Determine the (x, y) coordinate at the center of the cell enclosing the given text.  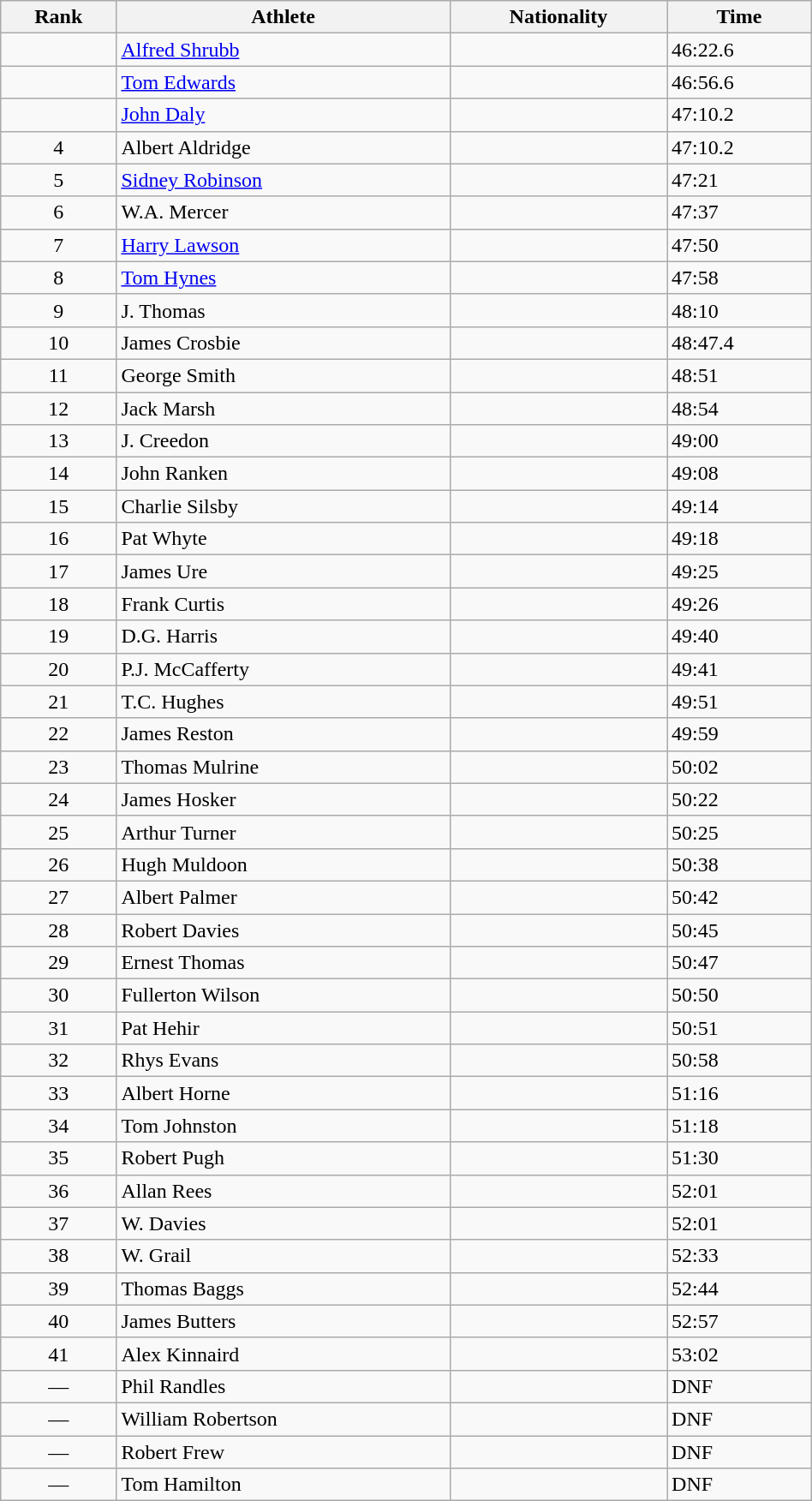
P.J. McCafferty (283, 669)
50:51 (740, 1028)
49:41 (740, 669)
Arthur Turner (283, 832)
8 (58, 278)
49:18 (740, 539)
35 (58, 1158)
49:14 (740, 506)
12 (58, 409)
Tom Hynes (283, 278)
9 (58, 310)
4 (58, 147)
Frank Curtis (283, 604)
W. Grail (283, 1256)
James Butters (283, 1321)
46:56.6 (740, 82)
Tom Edwards (283, 82)
36 (58, 1191)
49:00 (740, 441)
37 (58, 1223)
Time (740, 17)
Alfred Shrubb (283, 50)
James Ure (283, 571)
James Crosbie (283, 343)
52:44 (740, 1289)
51:18 (740, 1126)
Sidney Robinson (283, 180)
Thomas Baggs (283, 1289)
50:47 (740, 963)
James Hosker (283, 799)
51:16 (740, 1093)
Athlete (283, 17)
28 (58, 930)
Robert Pugh (283, 1158)
W.A. Mercer (283, 212)
11 (58, 375)
Jack Marsh (283, 409)
47:37 (740, 212)
50:02 (740, 767)
48:47.4 (740, 343)
W. Davies (283, 1223)
Albert Aldridge (283, 147)
47:21 (740, 180)
47:50 (740, 245)
51:30 (740, 1158)
50:22 (740, 799)
Albert Palmer (283, 897)
Rhys Evans (283, 1061)
48:10 (740, 310)
27 (58, 897)
24 (58, 799)
Robert Davies (283, 930)
25 (58, 832)
48:51 (740, 375)
18 (58, 604)
50:42 (740, 897)
47:58 (740, 278)
17 (58, 571)
53:02 (740, 1354)
Fullerton Wilson (283, 996)
23 (58, 767)
Rank (58, 17)
Phil Randles (283, 1386)
James Reston (283, 734)
Albert Horne (283, 1093)
Pat Whyte (283, 539)
7 (58, 245)
31 (58, 1028)
Pat Hehir (283, 1028)
J. Creedon (283, 441)
52:33 (740, 1256)
John Daly (283, 115)
49:25 (740, 571)
26 (58, 864)
Harry Lawson (283, 245)
Hugh Muldoon (283, 864)
49:08 (740, 474)
32 (58, 1061)
D.G. Harris (283, 637)
5 (58, 180)
22 (58, 734)
J. Thomas (283, 310)
50:38 (740, 864)
30 (58, 996)
Ernest Thomas (283, 963)
Charlie Silsby (283, 506)
13 (58, 441)
48:54 (740, 409)
50:25 (740, 832)
50:45 (740, 930)
6 (58, 212)
10 (58, 343)
Thomas Mulrine (283, 767)
T.C. Hughes (283, 702)
49:40 (740, 637)
49:51 (740, 702)
Alex Kinnaird (283, 1354)
16 (58, 539)
46:22.6 (740, 50)
40 (58, 1321)
41 (58, 1354)
George Smith (283, 375)
19 (58, 637)
15 (58, 506)
50:50 (740, 996)
21 (58, 702)
34 (58, 1126)
Tom Johnston (283, 1126)
20 (58, 669)
Nationality (558, 17)
William Robertson (283, 1419)
38 (58, 1256)
50:58 (740, 1061)
Allan Rees (283, 1191)
14 (58, 474)
33 (58, 1093)
John Ranken (283, 474)
39 (58, 1289)
Robert Frew (283, 1452)
49:59 (740, 734)
Tom Hamilton (283, 1485)
52:57 (740, 1321)
49:26 (740, 604)
29 (58, 963)
